Capture the cell that displays the provided text and extract its (x, y) central coordinate. 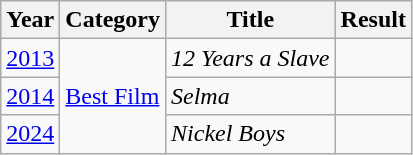
2013 (30, 58)
2014 (30, 96)
Nickel Boys (251, 134)
Year (30, 20)
2024 (30, 134)
Title (251, 20)
Result (373, 20)
Selma (251, 96)
12 Years a Slave (251, 58)
Best Film (113, 96)
Category (113, 20)
